Scan for the cell matching the given text and deliver its (x, y) coordinate at center. 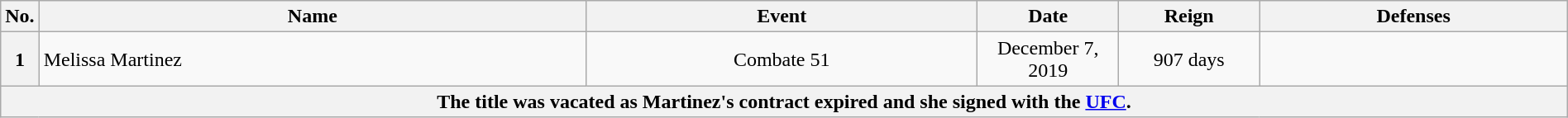
Combate 51 (782, 59)
Melissa Martinez (313, 59)
907 days (1188, 59)
December 7, 2019 (1048, 59)
Date (1048, 17)
1 (20, 59)
The title was vacated as Martinez's contract expired and she signed with the UFC. (784, 101)
Name (313, 17)
Event (782, 17)
No. (20, 17)
Reign (1188, 17)
Defenses (1413, 17)
